For the text-containing cell, return its midpoint in [X, Y] coordinate format. 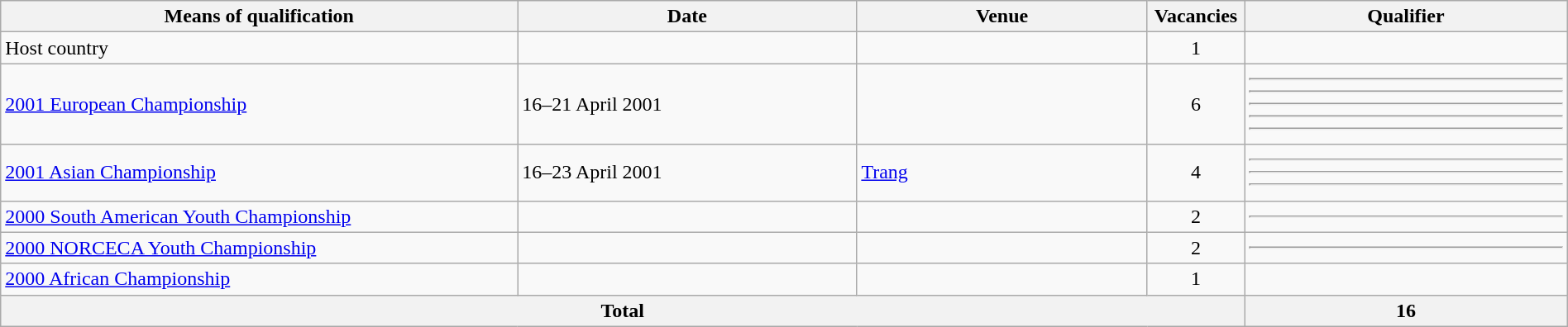
16 [1406, 310]
2000 African Championship [260, 279]
4 [1196, 173]
2001 Asian Championship [260, 173]
2001 European Championship [260, 104]
2000 NORCECA Youth Championship [260, 248]
16–23 April 2001 [687, 173]
Venue [1002, 17]
16–21 April 2001 [687, 104]
Host country [260, 48]
Vacancies [1196, 17]
Means of qualification [260, 17]
Date [687, 17]
Total [623, 310]
6 [1196, 104]
2000 South American Youth Championship [260, 216]
Qualifier [1406, 17]
Trang [1002, 173]
